Provide the (x, y) coordinate of the cell's center where the given text is located.  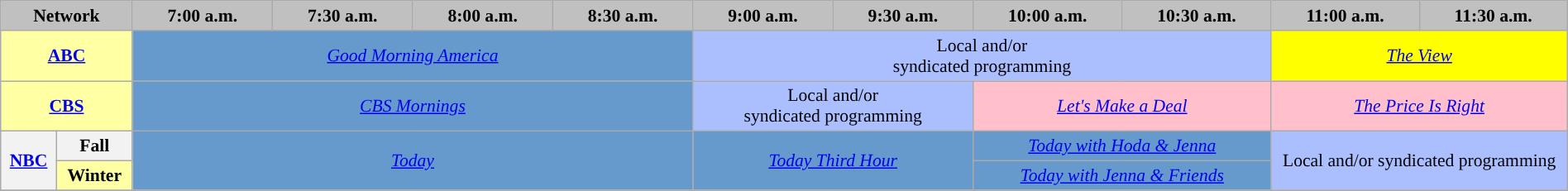
Let's Make a Deal (1122, 106)
CBS Mornings (413, 106)
The Price Is Right (1419, 106)
7:00 a.m. (202, 16)
The View (1419, 56)
Today with Hoda & Jenna (1122, 146)
Winter (94, 176)
9:30 a.m. (903, 16)
10:30 a.m. (1197, 16)
Today with Jenna & Friends (1122, 176)
8:30 a.m. (622, 16)
Today (413, 160)
Good Morning America (413, 56)
Today Third Hour (834, 160)
Network (66, 16)
11:30 a.m. (1494, 16)
10:00 a.m. (1048, 16)
Local and/or syndicated programming (1419, 160)
8:00 a.m. (483, 16)
CBS (66, 106)
7:30 a.m. (342, 16)
NBC (29, 160)
9:00 a.m. (762, 16)
ABC (66, 56)
Fall (94, 146)
11:00 a.m. (1345, 16)
